For the text-containing cell, return its midpoint in (x, y) coordinate format. 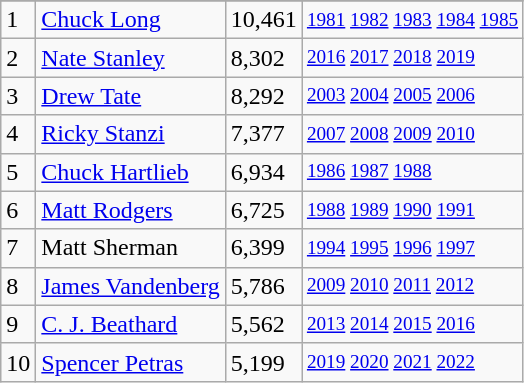
2016 2017 2018 2019 (412, 58)
Matt Rodgers (130, 210)
Chuck Hartlieb (130, 172)
1986 1987 1988 (412, 172)
1981 1982 1983 1984 1985 (412, 20)
Drew Tate (130, 96)
9 (18, 324)
4 (18, 134)
Spencer Petras (130, 362)
5,562 (264, 324)
2013 2014 2015 2016 (412, 324)
2007 2008 2009 2010 (412, 134)
5 (18, 172)
10,461 (264, 20)
C. J. Beathard (130, 324)
7 (18, 248)
6 (18, 210)
2 (18, 58)
8,292 (264, 96)
6,725 (264, 210)
Nate Stanley (130, 58)
2009 2010 2011 2012 (412, 286)
1994 1995 1996 1997 (412, 248)
2019 2020 2021 2022 (412, 362)
James Vandenberg (130, 286)
8,302 (264, 58)
Matt Sherman (130, 248)
1988 1989 1990 1991 (412, 210)
5,199 (264, 362)
7,377 (264, 134)
1 (18, 20)
3 (18, 96)
Ricky Stanzi (130, 134)
6,934 (264, 172)
10 (18, 362)
2003 2004 2005 2006 (412, 96)
5,786 (264, 286)
8 (18, 286)
Chuck Long (130, 20)
6,399 (264, 248)
